Return (X, Y) of the center of cell containing provided text 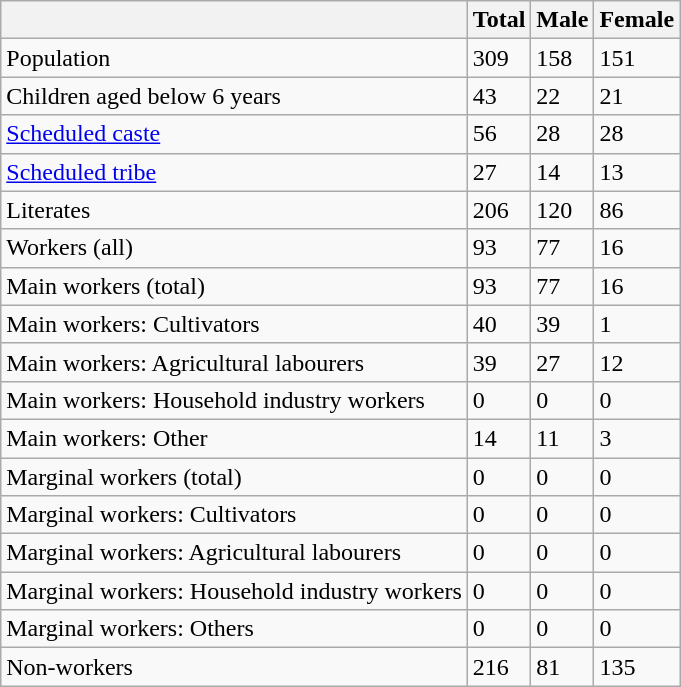
135 (637, 667)
Marginal workers: Others (234, 629)
22 (562, 96)
3 (637, 438)
Scheduled caste (234, 134)
Female (637, 20)
Main workers (total) (234, 286)
Main workers: Household industry workers (234, 400)
Main workers: Other (234, 438)
151 (637, 58)
Marginal workers (total) (234, 477)
12 (637, 362)
Scheduled tribe (234, 172)
11 (562, 438)
Marginal workers: Cultivators (234, 515)
40 (499, 324)
Literates (234, 210)
Total (499, 20)
81 (562, 667)
Main workers: Agricultural labourers (234, 362)
216 (499, 667)
Non-workers (234, 667)
Workers (all) (234, 248)
43 (499, 96)
206 (499, 210)
13 (637, 172)
Male (562, 20)
Population (234, 58)
Main workers: Cultivators (234, 324)
120 (562, 210)
Marginal workers: Agricultural labourers (234, 553)
Marginal workers: Household industry workers (234, 591)
309 (499, 58)
Children aged below 6 years (234, 96)
1 (637, 324)
56 (499, 134)
158 (562, 58)
86 (637, 210)
21 (637, 96)
